Output the [X, Y] coordinate of the center of the cell containing the given text.  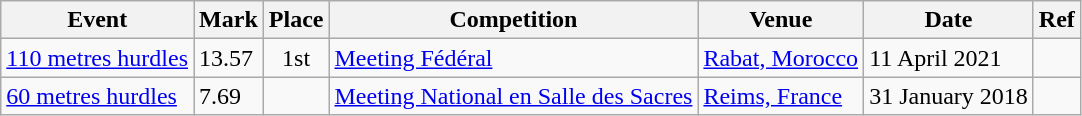
13.57 [229, 58]
31 January 2018 [949, 96]
11 April 2021 [949, 58]
Venue [781, 20]
Place [296, 20]
Rabat, Morocco [781, 58]
Reims, France [781, 96]
Event [98, 20]
Mark [229, 20]
1st [296, 58]
Ref [1056, 20]
60 metres hurdles [98, 96]
Competition [514, 20]
Meeting National en Salle des Sacres [514, 96]
110 metres hurdles [98, 58]
Meeting Fédéral [514, 58]
Date [949, 20]
7.69 [229, 96]
